Extract the (x, y) coordinate from the center of the cell holding the provided text.  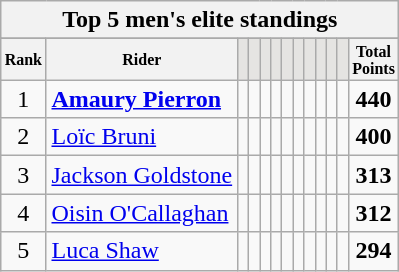
Top 5 men's elite standings (200, 20)
Luca Shaw (142, 251)
440 (374, 99)
TotalPoints (374, 60)
Jackson Goldstone (142, 175)
5 (24, 251)
Amaury Pierron (142, 99)
4 (24, 213)
Oisin O'Callaghan (142, 213)
Rider (142, 60)
400 (374, 137)
294 (374, 251)
3 (24, 175)
2 (24, 137)
1 (24, 99)
312 (374, 213)
Rank (24, 60)
313 (374, 175)
Loïc Bruni (142, 137)
